Return the (x, y) coordinate for the center point of the cell that contains the specified text.  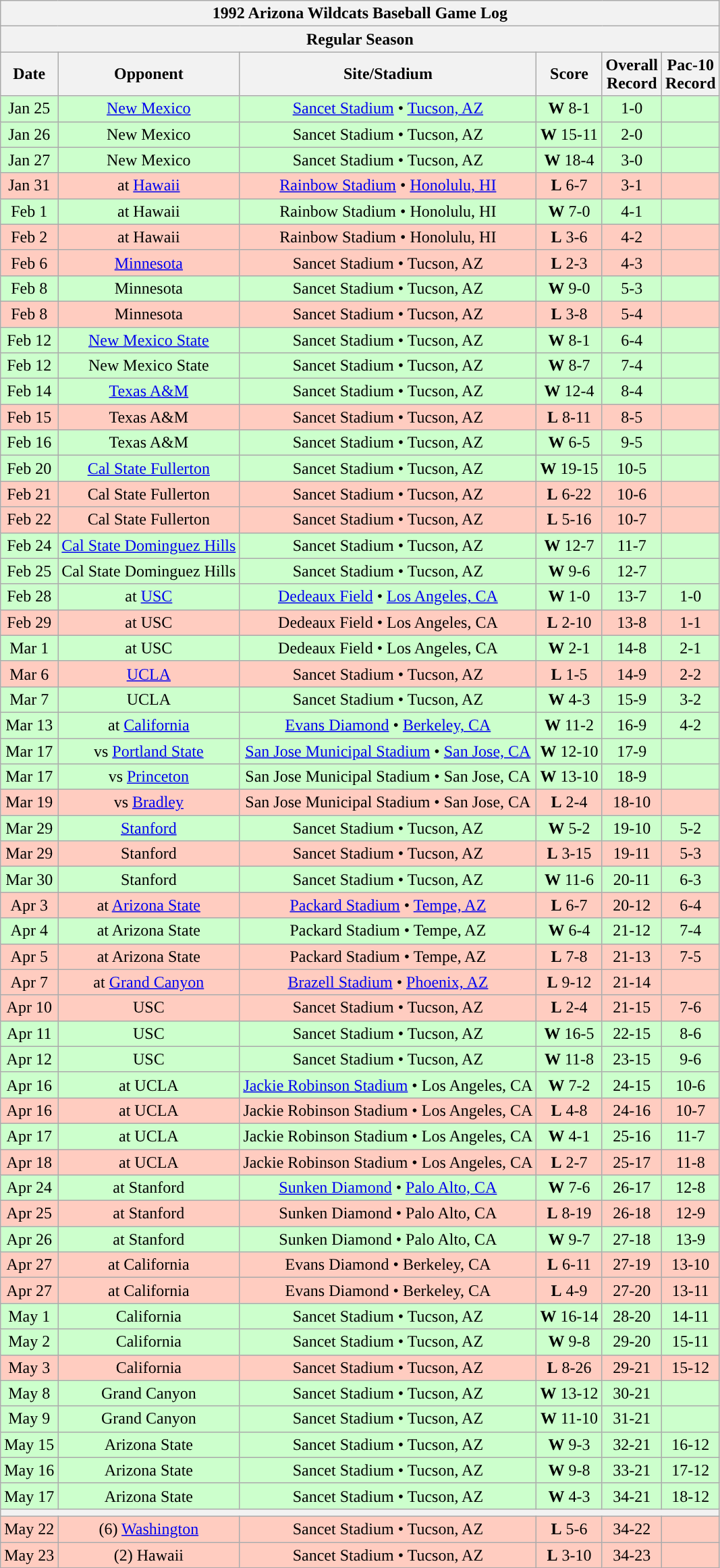
Apr 5 (30, 956)
Score (570, 74)
8-4 (632, 391)
W 13-12 (570, 1393)
12-9 (690, 1214)
Feb 29 (30, 622)
Apr 12 (30, 1059)
2-2 (690, 674)
7-6 (690, 1008)
18-10 (632, 803)
6-3 (690, 880)
W 5-2 (570, 828)
Mar 19 (30, 803)
20-11 (632, 880)
Mar 13 (30, 725)
L 2-3 (570, 263)
12-8 (690, 1188)
18-9 (632, 777)
Mar 6 (30, 674)
May 9 (30, 1419)
Mar 1 (30, 648)
May 1 (30, 1316)
W 9-0 (570, 288)
May 15 (30, 1444)
L 3-10 (570, 1555)
Feb 6 (30, 263)
2-0 (632, 134)
8-6 (690, 1033)
12-7 (632, 571)
W 11-6 (570, 880)
14-8 (632, 648)
25-16 (632, 1136)
13-11 (690, 1291)
W 1-0 (570, 597)
29-21 (632, 1368)
Apr 17 (30, 1136)
8-5 (632, 417)
L 3-6 (570, 237)
vs Bradley (148, 803)
3-1 (632, 186)
Feb 16 (30, 443)
W 16-5 (570, 1033)
Feb 20 (30, 468)
30-21 (632, 1393)
W 7-0 (570, 211)
Feb 21 (30, 494)
OverallRecord (632, 74)
Mar 30 (30, 880)
W 13-10 (570, 777)
May 17 (30, 1496)
14-9 (632, 674)
13-7 (632, 597)
Feb 24 (30, 545)
L 1-5 (570, 674)
27-20 (632, 1291)
Feb 25 (30, 571)
W 11-2 (570, 725)
Opponent (148, 74)
May 16 (30, 1470)
W 19-15 (570, 468)
L 6-11 (570, 1265)
L 4-9 (570, 1291)
L 5-6 (570, 1529)
W 9-7 (570, 1239)
3-0 (632, 160)
W 6-5 (570, 443)
L 7-8 (570, 956)
L 3-15 (570, 854)
L 8-26 (570, 1368)
L 5-16 (570, 520)
Pac-10Record (690, 74)
Feb 28 (30, 597)
4-1 (632, 211)
May 23 (30, 1555)
26-17 (632, 1188)
W 11-10 (570, 1419)
Jan 27 (30, 160)
5-4 (632, 314)
21-12 (632, 931)
May 22 (30, 1529)
W 7-2 (570, 1085)
Jan 31 (30, 186)
Apr 4 (30, 931)
May 8 (30, 1393)
vs Princeton (148, 777)
Feb 2 (30, 237)
19-10 (632, 828)
at Grand Canyon (148, 982)
W 9-3 (570, 1444)
Apr 25 (30, 1214)
27-18 (632, 1239)
L 9-12 (570, 982)
22-15 (632, 1033)
29-20 (632, 1342)
17-12 (690, 1470)
9-5 (632, 443)
Apr 18 (30, 1162)
15-11 (690, 1342)
34-23 (632, 1555)
21-14 (632, 982)
Apr 10 (30, 1008)
Feb 1 (30, 211)
15-12 (690, 1368)
28-20 (632, 1316)
5-2 (690, 828)
L 3-8 (570, 314)
L 2-7 (570, 1162)
26-18 (632, 1214)
16-12 (690, 1444)
33-21 (632, 1470)
10-5 (632, 468)
18-12 (690, 1496)
Regular Season (360, 39)
L 2-10 (570, 622)
21-15 (632, 1008)
32-21 (632, 1444)
(2) Hawaii (148, 1555)
L 4-8 (570, 1110)
27-19 (632, 1265)
23-15 (632, 1059)
W 15-11 (570, 134)
W 18-4 (570, 160)
Mar 7 (30, 699)
2-1 (690, 648)
34-21 (632, 1496)
Feb 22 (30, 520)
W 9-6 (570, 571)
24-16 (632, 1110)
W 2-1 (570, 648)
W 4-1 (570, 1136)
14-11 (690, 1316)
L 8-11 (570, 417)
W 12-4 (570, 391)
25-17 (632, 1162)
15-9 (632, 699)
W 16-14 (570, 1316)
Feb 14 (30, 391)
W 6-4 (570, 931)
Jan 26 (30, 134)
16-9 (632, 725)
34-22 (632, 1529)
W 11-8 (570, 1059)
W 12-10 (570, 751)
4-3 (632, 263)
Apr 24 (30, 1188)
Brazell Stadium • Phoenix, AZ (388, 982)
L 6-22 (570, 494)
May 2 (30, 1342)
9-6 (690, 1059)
13-9 (690, 1239)
W 7-6 (570, 1188)
Date (30, 74)
21-13 (632, 956)
vs Portland State (148, 751)
7-5 (690, 956)
Apr 11 (30, 1033)
Site/Stadium (388, 74)
Feb 15 (30, 417)
13-10 (690, 1265)
3-2 (690, 699)
W 12-7 (570, 545)
L 8-19 (570, 1214)
13-8 (632, 622)
19-11 (632, 854)
(6) Washington (148, 1529)
W 8-7 (570, 366)
20-12 (632, 905)
1992 Arizona Wildcats Baseball Game Log (360, 13)
Jan 25 (30, 109)
1-1 (690, 622)
17-9 (632, 751)
Apr 3 (30, 905)
24-15 (632, 1085)
11-8 (690, 1162)
31-21 (632, 1419)
Apr 7 (30, 982)
May 3 (30, 1368)
Apr 26 (30, 1239)
